Identify which cell holds the provided text, then report its (X, Y) central coordinate. 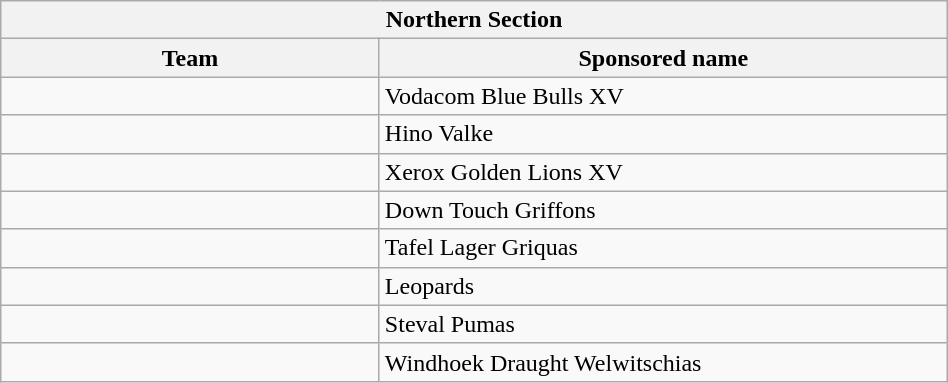
Steval Pumas (663, 324)
Tafel Lager Griquas (663, 248)
Team (190, 58)
Windhoek Draught Welwitschias (663, 362)
Vodacom Blue Bulls XV (663, 96)
Sponsored name (663, 58)
Hino Valke (663, 134)
Northern Section (474, 20)
Down Touch Griffons (663, 210)
Xerox Golden Lions XV (663, 172)
Leopards (663, 286)
